Locate the cell with the specified text and output its [X, Y] center coordinate. 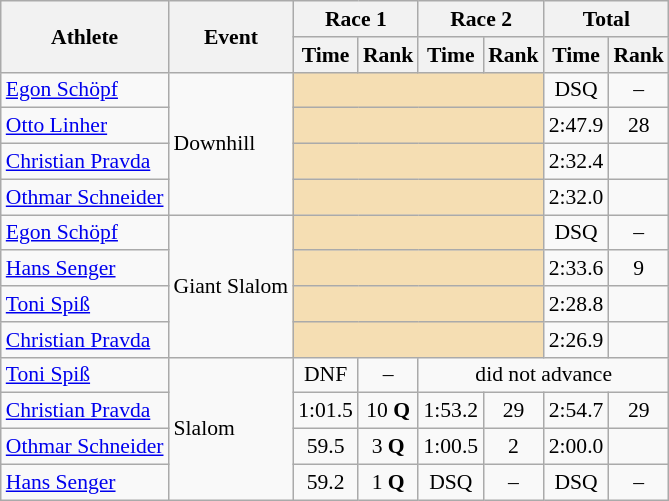
Race 1 [356, 19]
Downhill [232, 143]
Otto Linher [85, 126]
Total [606, 19]
1 Q [388, 482]
1:01.5 [326, 411]
2:28.8 [576, 304]
59.2 [326, 482]
2:00.0 [576, 447]
2:33.6 [576, 269]
DNF [326, 375]
10 Q [388, 411]
1:00.5 [450, 447]
2 [514, 447]
Giant Slalom [232, 286]
2:26.9 [576, 340]
59.5 [326, 447]
9 [638, 269]
1:53.2 [450, 411]
2:47.9 [576, 126]
2:54.7 [576, 411]
Event [232, 36]
did not advance [543, 375]
3 Q [388, 447]
Slalom [232, 428]
Athlete [85, 36]
2:32.4 [576, 162]
Race 2 [480, 19]
2:32.0 [576, 197]
28 [638, 126]
